Determine the [x, y] coordinate at the center of the cell enclosing the given text.  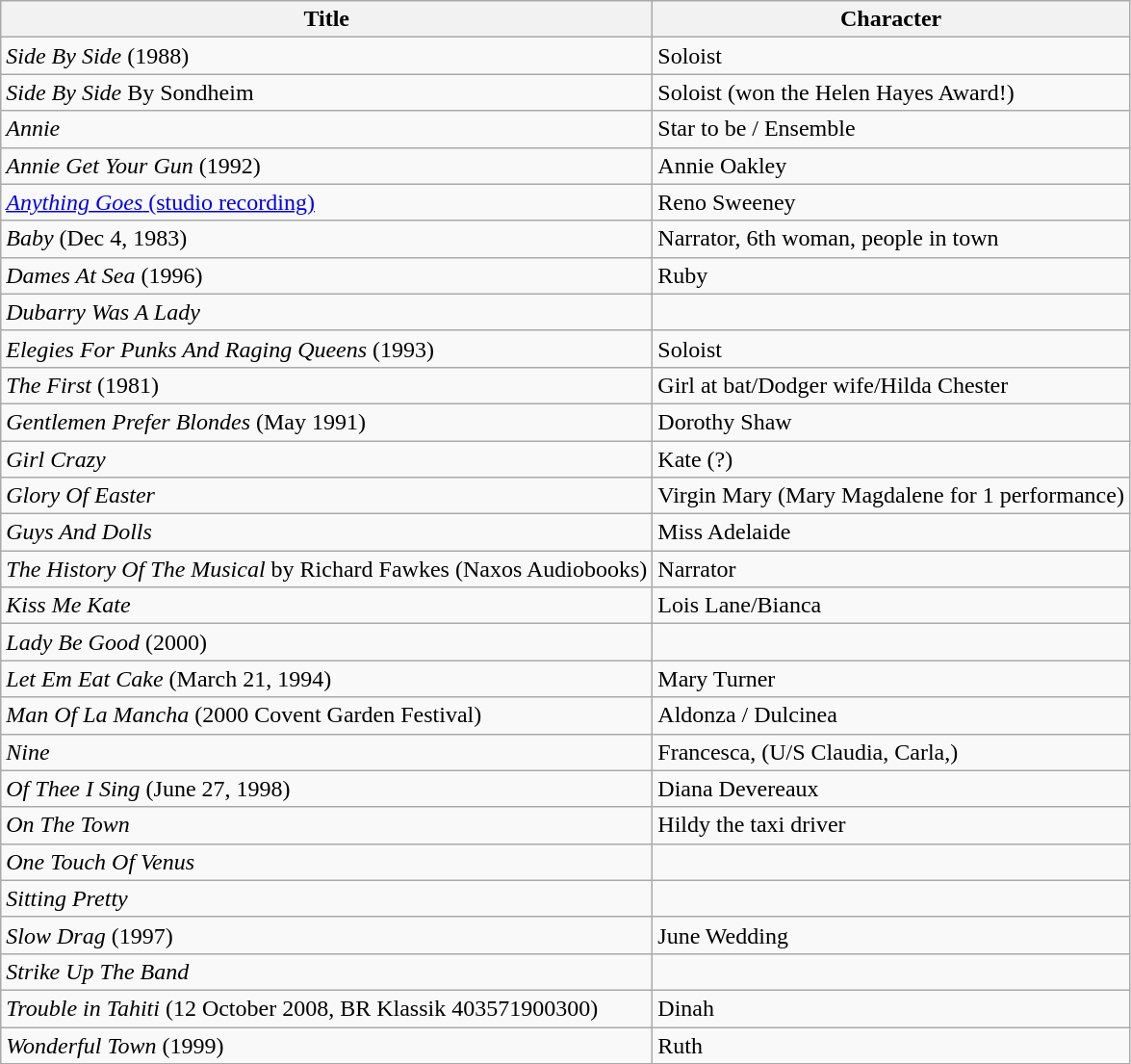
One Touch Of Venus [327, 862]
Side By Side By Sondheim [327, 92]
Nine [327, 752]
Man Of La Mancha (2000 Covent Garden Festival) [327, 715]
Mary Turner [891, 679]
Soloist (won the Helen Hayes Award!) [891, 92]
Strike Up The Band [327, 972]
Dorothy Shaw [891, 422]
Virgin Mary (Mary Magdalene for 1 performance) [891, 496]
Star to be / Ensemble [891, 129]
Character [891, 19]
Elegies For Punks And Raging Queens (1993) [327, 349]
Sitting Pretty [327, 898]
Anything Goes (studio recording) [327, 202]
Kiss Me Kate [327, 606]
Dinah [891, 1008]
Kate (?) [891, 459]
The First (1981) [327, 385]
Lady Be Good (2000) [327, 642]
Slow Drag (1997) [327, 935]
On The Town [327, 825]
Francesca, (U/S Claudia, Carla,) [891, 752]
Trouble in Tahiti (12 October 2008, BR Klassik 403571900300) [327, 1008]
Annie Oakley [891, 166]
Aldonza / Dulcinea [891, 715]
Glory Of Easter [327, 496]
Annie Get Your Gun (1992) [327, 166]
Annie [327, 129]
June Wedding [891, 935]
The History Of The Musical by Richard Fawkes (Naxos Audiobooks) [327, 569]
Hildy the taxi driver [891, 825]
Narrator [891, 569]
Girl Crazy [327, 459]
Diana Devereaux [891, 789]
Side By Side (1988) [327, 56]
Of Thee I Sing (June 27, 1998) [327, 789]
Title [327, 19]
Lois Lane/Bianca [891, 606]
Gentlemen Prefer Blondes (May 1991) [327, 422]
Guys And Dolls [327, 532]
Baby (Dec 4, 1983) [327, 239]
Ruby [891, 275]
Reno Sweeney [891, 202]
Let Em Eat Cake (March 21, 1994) [327, 679]
Dames At Sea (1996) [327, 275]
Wonderful Town (1999) [327, 1045]
Narrator, 6th woman, people in town [891, 239]
Dubarry Was A Lady [327, 312]
Ruth [891, 1045]
Girl at bat/Dodger wife/Hilda Chester [891, 385]
Miss Adelaide [891, 532]
